For the text-containing cell, return its midpoint in (X, Y) coordinate format. 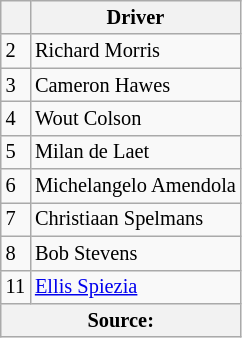
2 (16, 51)
4 (16, 118)
11 (16, 287)
5 (16, 152)
Christiaan Spelmans (136, 219)
Richard Morris (136, 51)
6 (16, 186)
3 (16, 85)
Milan de Laet (136, 152)
Source: (121, 320)
Michelangelo Amendola (136, 186)
Driver (136, 17)
Cameron Hawes (136, 85)
Ellis Spiezia (136, 287)
Wout Colson (136, 118)
8 (16, 253)
Bob Stevens (136, 253)
7 (16, 219)
